Extract the [x, y] coordinate from the center of the cell holding the provided text.  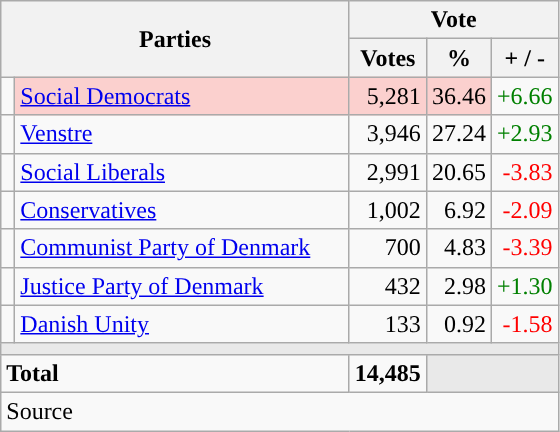
+1.30 [524, 286]
Social Democrats [182, 96]
Danish Unity [182, 324]
-3.39 [524, 248]
Source [280, 411]
-2.09 [524, 210]
5,281 [388, 96]
% [458, 58]
Conservatives [182, 210]
4.83 [458, 248]
6.92 [458, 210]
0.92 [458, 324]
Social Liberals [182, 172]
2,991 [388, 172]
-3.83 [524, 172]
+6.66 [524, 96]
Communist Party of Denmark [182, 248]
20.65 [458, 172]
2.98 [458, 286]
Total [176, 373]
Justice Party of Denmark [182, 286]
3,946 [388, 134]
36.46 [458, 96]
-1.58 [524, 324]
Parties [176, 39]
1,002 [388, 210]
Votes [388, 58]
+2.93 [524, 134]
27.24 [458, 134]
700 [388, 248]
432 [388, 286]
133 [388, 324]
Vote [454, 20]
+ / - [524, 58]
Venstre [182, 134]
14,485 [388, 373]
